Find where the given text appears and provide that cell's center as [X, Y] coordinate. 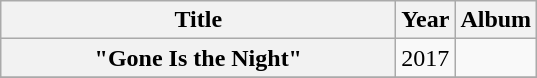
Title [198, 20]
Year [426, 20]
Album [496, 20]
2017 [426, 58]
"Gone Is the Night" [198, 58]
